Pinpoint the cell where the given text exists, returning its [x, y] midpoint coordinate. 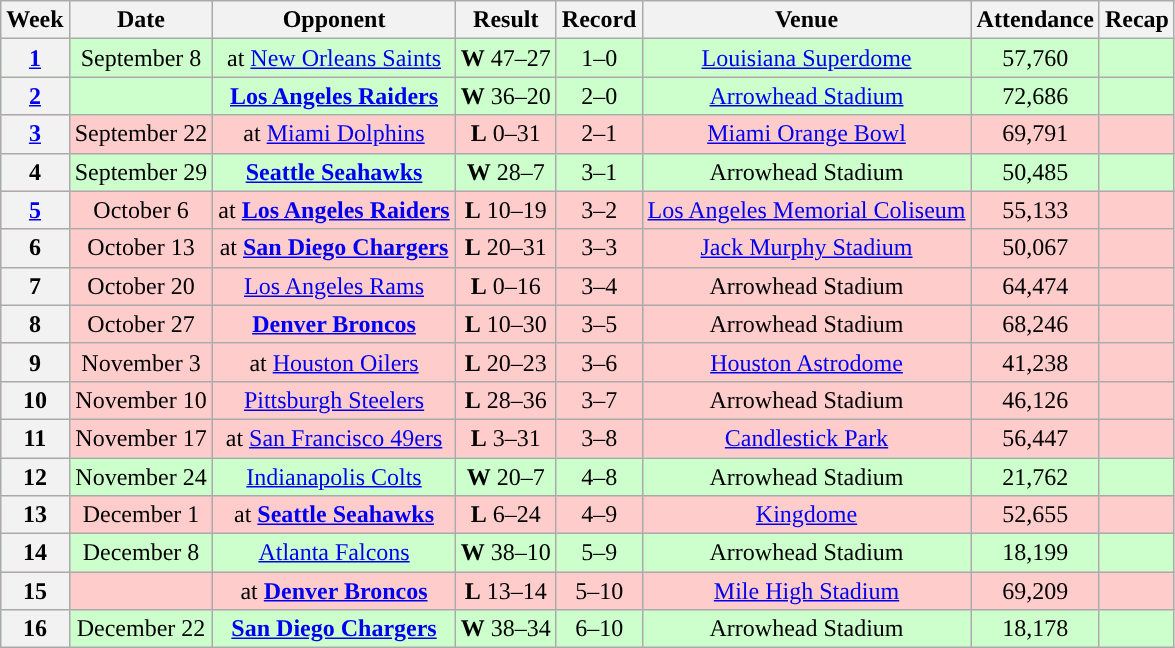
3–8 [599, 438]
October 13 [141, 248]
Los Angeles Memorial Coliseum [806, 210]
13 [35, 515]
9 [35, 362]
8 [35, 324]
3–5 [599, 324]
L 3–31 [506, 438]
68,246 [1035, 324]
Candlestick Park [806, 438]
Result [506, 20]
L 13–14 [506, 591]
at Houston Oilers [334, 362]
December 22 [141, 629]
Attendance [1035, 20]
6 [35, 248]
3–1 [599, 172]
at Los Angeles Raiders [334, 210]
September 22 [141, 134]
L 20–23 [506, 362]
7 [35, 286]
1–0 [599, 58]
Opponent [334, 20]
November 24 [141, 477]
5–10 [599, 591]
November 17 [141, 438]
December 1 [141, 515]
Recap [1136, 20]
W 20–7 [506, 477]
72,686 [1035, 96]
15 [35, 591]
Los Angeles Raiders [334, 96]
50,067 [1035, 248]
69,209 [1035, 591]
at Denver Broncos [334, 591]
November 3 [141, 362]
Record [599, 20]
2–0 [599, 96]
November 10 [141, 400]
at New Orleans Saints [334, 58]
Houston Astrodome [806, 362]
21,762 [1035, 477]
December 8 [141, 553]
41,238 [1035, 362]
Denver Broncos [334, 324]
Seattle Seahawks [334, 172]
L 6–24 [506, 515]
W 38–10 [506, 553]
Mile High Stadium [806, 591]
16 [35, 629]
Indianapolis Colts [334, 477]
Pittsburgh Steelers [334, 400]
4–9 [599, 515]
L 28–36 [506, 400]
56,447 [1035, 438]
52,655 [1035, 515]
W 36–20 [506, 96]
18,178 [1035, 629]
Venue [806, 20]
3–4 [599, 286]
W 28–7 [506, 172]
2–1 [599, 134]
5 [35, 210]
September 8 [141, 58]
50,485 [1035, 172]
L 10–30 [506, 324]
5–9 [599, 553]
Louisiana Superdome [806, 58]
October 6 [141, 210]
Atlanta Falcons [334, 553]
W 38–34 [506, 629]
Week [35, 20]
at Miami Dolphins [334, 134]
57,760 [1035, 58]
L 0–31 [506, 134]
10 [35, 400]
San Diego Chargers [334, 629]
1 [35, 58]
at San Diego Chargers [334, 248]
3–2 [599, 210]
11 [35, 438]
Date [141, 20]
2 [35, 96]
69,791 [1035, 134]
14 [35, 553]
L 0–16 [506, 286]
L 10–19 [506, 210]
12 [35, 477]
W 47–27 [506, 58]
Miami Orange Bowl [806, 134]
64,474 [1035, 286]
L 20–31 [506, 248]
3–7 [599, 400]
Los Angeles Rams [334, 286]
3–3 [599, 248]
3–6 [599, 362]
September 29 [141, 172]
Jack Murphy Stadium [806, 248]
18,199 [1035, 553]
6–10 [599, 629]
Kingdome [806, 515]
4 [35, 172]
at San Francisco 49ers [334, 438]
at Seattle Seahawks [334, 515]
3 [35, 134]
4–8 [599, 477]
55,133 [1035, 210]
October 27 [141, 324]
46,126 [1035, 400]
October 20 [141, 286]
